Capture the cell that displays the provided text and extract its (X, Y) central coordinate. 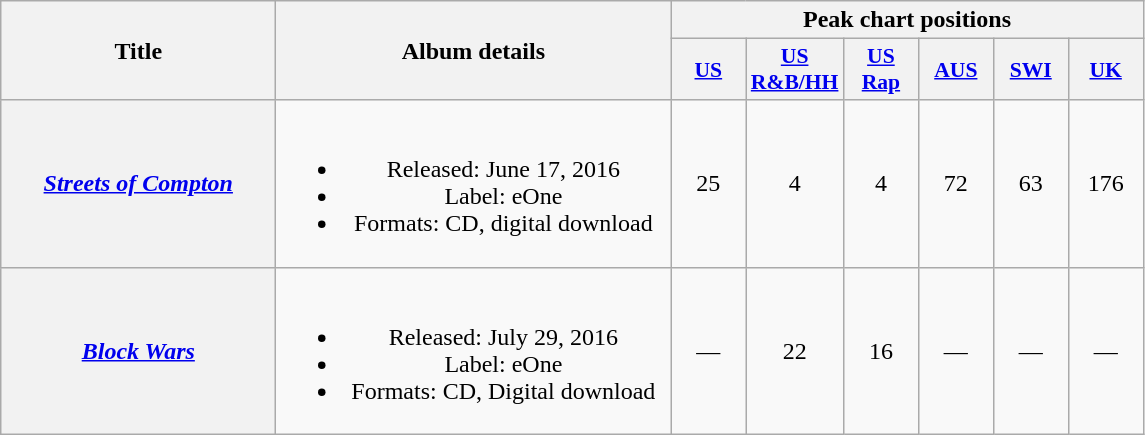
72 (956, 184)
Streets of Compton (138, 184)
SWI (1030, 70)
Block Wars (138, 350)
16 (880, 350)
Released: July 29, 2016Label: eOneFormats: CD, Digital download (474, 350)
Released: June 17, 2016Label: eOneFormats: CD, digital download (474, 184)
Album details (474, 50)
USR&B/HH (795, 70)
176 (1106, 184)
63 (1030, 184)
AUS (956, 70)
UK (1106, 70)
22 (795, 350)
25 (708, 184)
USRap (880, 70)
Title (138, 50)
US (708, 70)
Peak chart positions (907, 20)
